Extract the (X, Y) coordinate from the center of the cell holding the provided text.  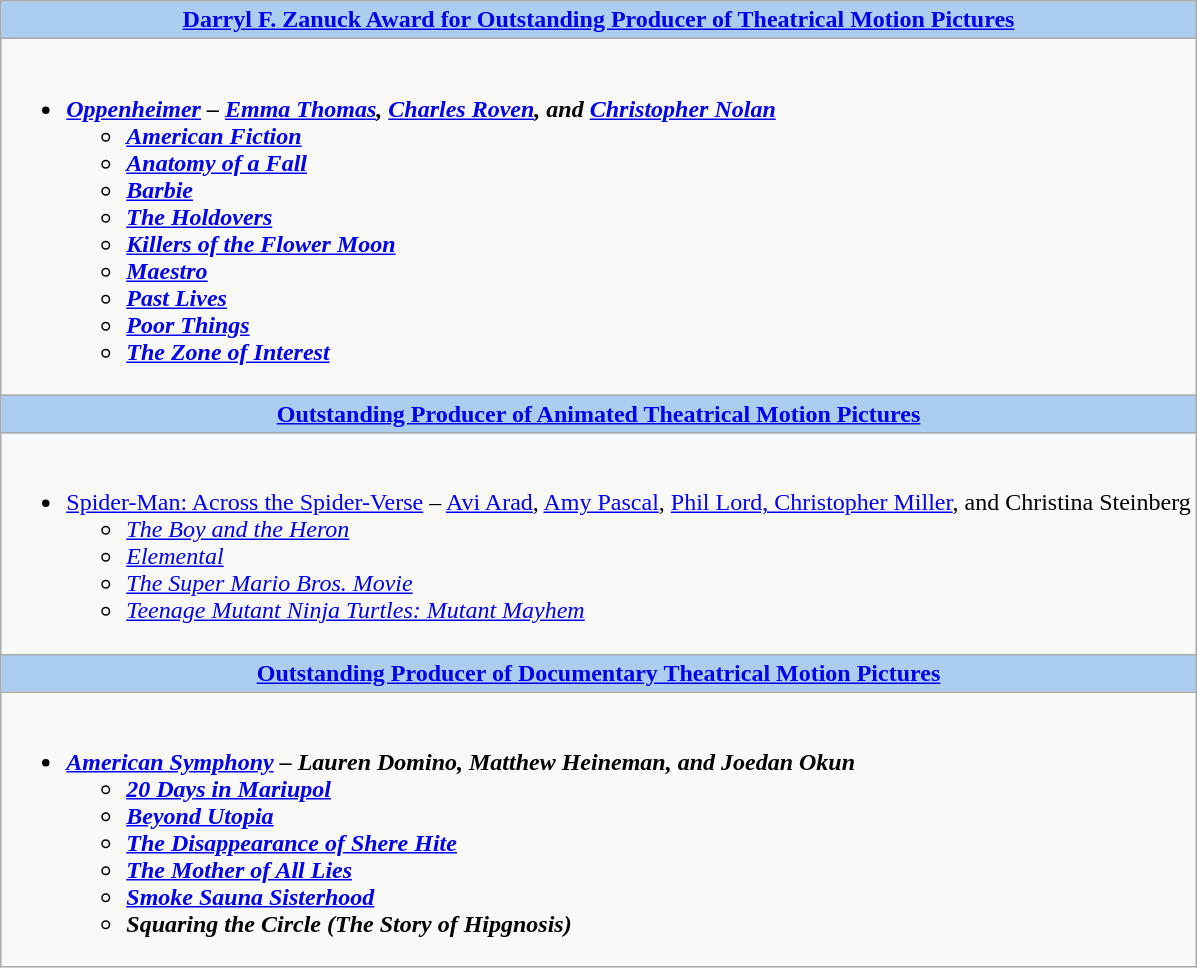
Darryl F. Zanuck Award for Outstanding Producer of Theatrical Motion Pictures (599, 20)
Outstanding Producer of Documentary Theatrical Motion Pictures (599, 673)
Outstanding Producer of Animated Theatrical Motion Pictures (599, 414)
